Identify which cell holds the provided text, then report its [X, Y] central coordinate. 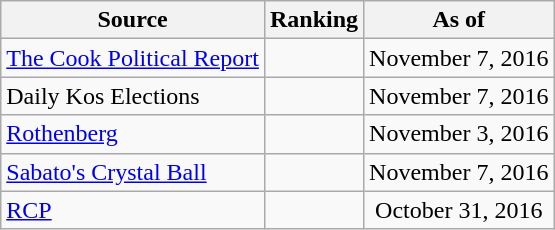
As of [459, 20]
October 31, 2016 [459, 210]
Sabato's Crystal Ball [133, 172]
Daily Kos Elections [133, 96]
November 3, 2016 [459, 134]
Source [133, 20]
The Cook Political Report [133, 58]
Rothenberg [133, 134]
Ranking [314, 20]
RCP [133, 210]
